Determine the [X, Y] coordinate at the center of the cell enclosing the given text.  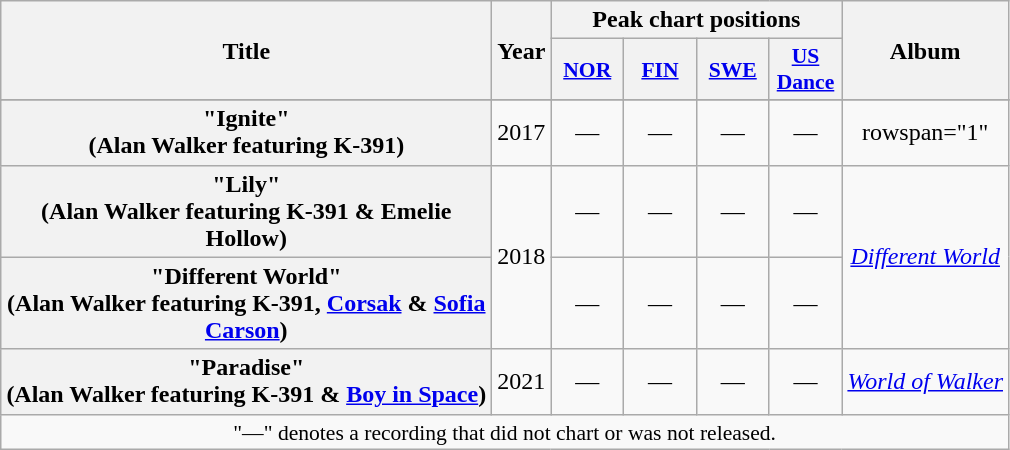
rowspan="1" [926, 132]
USDance [806, 70]
"Paradise" (Alan Walker featuring K-391 & Boy in Space) [246, 382]
Different World [926, 257]
"—" denotes a recording that did not chart or was not released. [505, 432]
NOR [588, 70]
Year [522, 50]
FIN [660, 70]
2018 [522, 257]
2021 [522, 382]
"Lily" (Alan Walker featuring K-391 & Emelie Hollow) [246, 211]
"Ignite" (Alan Walker featuring K-391) [246, 132]
SWE [732, 70]
World of Walker [926, 382]
Title [246, 50]
"Different World" (Alan Walker featuring K-391, Corsak & Sofia Carson) [246, 303]
Album [926, 50]
2017 [522, 132]
Peak chart positions [696, 20]
